Provide the (X, Y) coordinate of the cell's center where the given text is located.  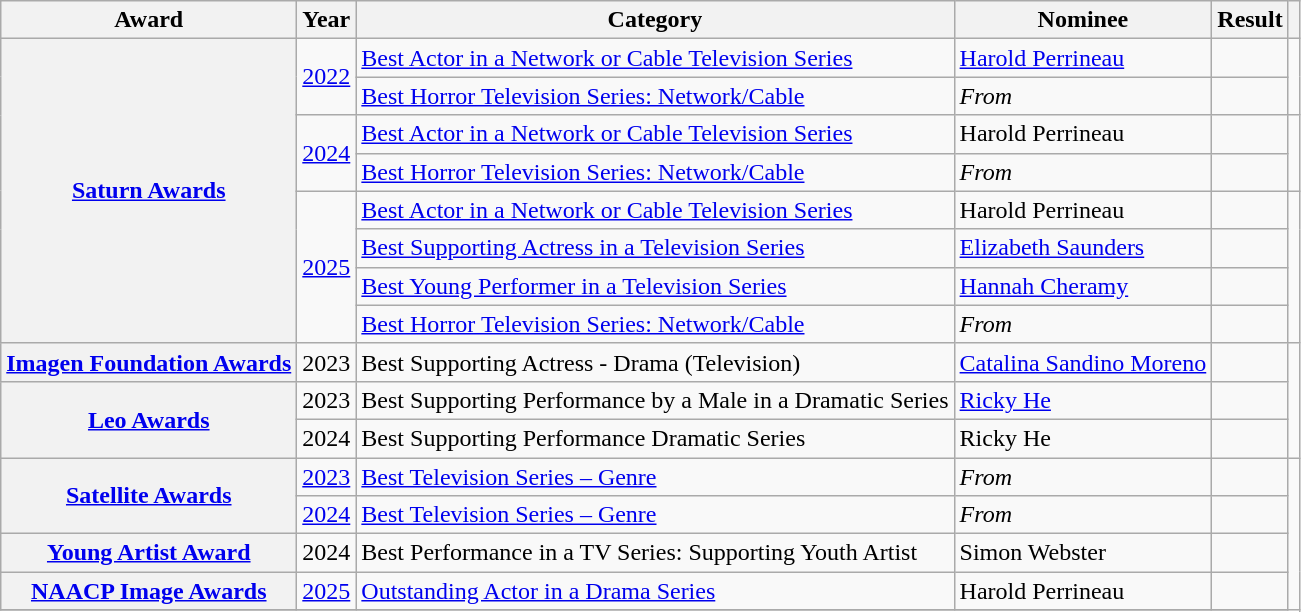
Category (655, 20)
Satellite Awards (149, 496)
Year (326, 20)
Hannah Cheramy (1083, 286)
Award (149, 20)
NAACP Image Awards (149, 591)
Imagen Foundation Awards (149, 362)
Best Performance in a TV Series: Supporting Youth Artist (655, 553)
Nominee (1083, 20)
Best Supporting Actress in a Television Series (655, 248)
Best Supporting Performance Dramatic Series (655, 438)
2022 (326, 77)
Saturn Awards (149, 191)
Catalina Sandino Moreno (1083, 362)
Leo Awards (149, 419)
Best Young Performer in a Television Series (655, 286)
Result (1250, 20)
Simon Webster (1083, 553)
Outstanding Actor in a Drama Series (655, 591)
Elizabeth Saunders (1083, 248)
Young Artist Award (149, 553)
Best Supporting Performance by a Male in a Dramatic Series (655, 400)
Best Supporting Actress - Drama (Television) (655, 362)
